Pinpoint the cell where the given text exists, returning its (x, y) midpoint coordinate. 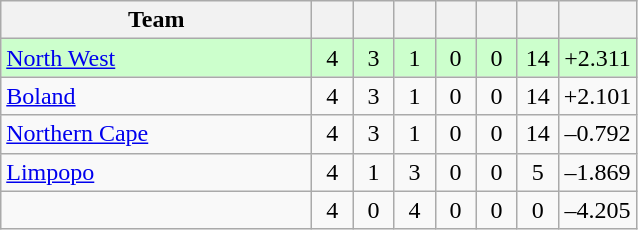
Team (156, 20)
+2.101 (598, 96)
–0.792 (598, 134)
Limpopo (156, 172)
–1.869 (598, 172)
Northern Cape (156, 134)
Boland (156, 96)
+2.311 (598, 58)
North West (156, 58)
–4.205 (598, 210)
5 (538, 172)
